Extract the (X, Y) coordinate from the center of the cell holding the provided text.  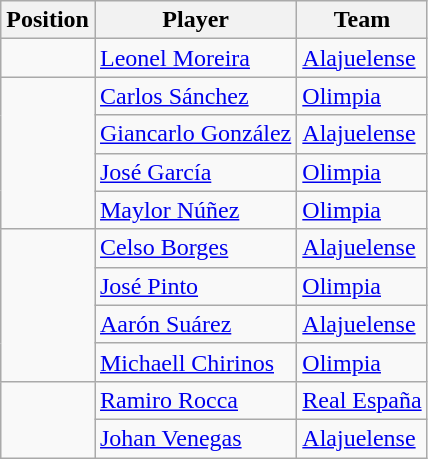
Michaell Chirinos (195, 362)
Position (48, 20)
Ramiro Rocca (195, 400)
Carlos Sánchez (195, 96)
José García (195, 172)
Maylor Núñez (195, 210)
Aarón Suárez (195, 324)
Leonel Moreira (195, 58)
Player (195, 20)
Johan Venegas (195, 438)
José Pinto (195, 286)
Team (362, 20)
Giancarlo González (195, 134)
Celso Borges (195, 248)
Real España (362, 400)
